Search for the cell housing the specified text and yield its [x, y] center coordinate. 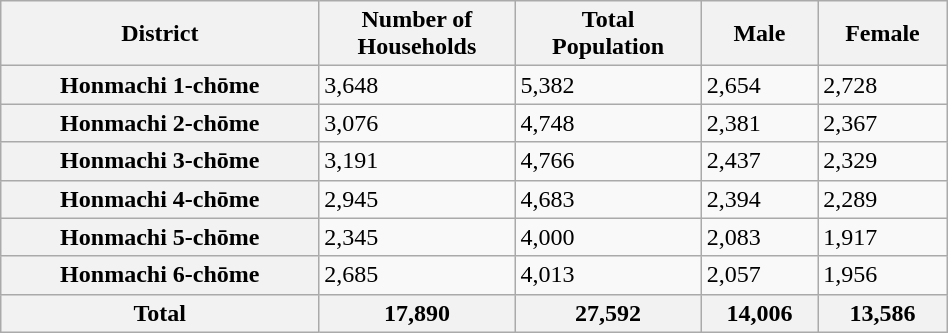
13,586 [883, 313]
TotalPopulation [608, 34]
3,076 [417, 123]
Honmachi 2-chōme [160, 123]
2,728 [883, 85]
Number ofHouseholds [417, 34]
3,191 [417, 161]
27,592 [608, 313]
Male [760, 34]
2,057 [760, 275]
2,654 [760, 85]
Honmachi 6-chōme [160, 275]
Total [160, 313]
1,956 [883, 275]
2,394 [760, 199]
4,013 [608, 275]
2,685 [417, 275]
Honmachi 4-chōme [160, 199]
District [160, 34]
2,367 [883, 123]
4,000 [608, 237]
2,329 [883, 161]
2,083 [760, 237]
3,648 [417, 85]
5,382 [608, 85]
Female [883, 34]
2,437 [760, 161]
17,890 [417, 313]
14,006 [760, 313]
4,748 [608, 123]
2,345 [417, 237]
1,917 [883, 237]
2,381 [760, 123]
4,766 [608, 161]
Honmachi 3-chōme [160, 161]
2,289 [883, 199]
Honmachi 1-chōme [160, 85]
Honmachi 5-chōme [160, 237]
4,683 [608, 199]
2,945 [417, 199]
